Find where the given text appears and provide that cell's center as [X, Y] coordinate. 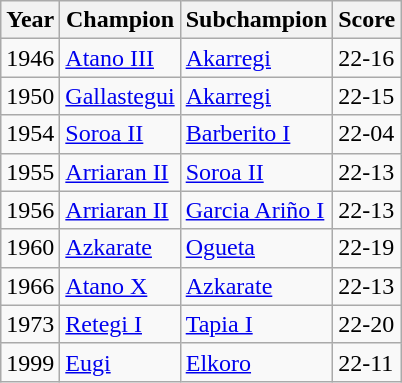
Eugi [120, 362]
22-16 [367, 58]
Subchampion [256, 20]
22-20 [367, 324]
Tapia I [256, 324]
Year [30, 20]
Gallastegui [120, 96]
22-15 [367, 96]
Retegi I [120, 324]
Ogueta [256, 248]
1966 [30, 286]
Atano III [120, 58]
22-19 [367, 248]
Elkoro [256, 362]
22-11 [367, 362]
Score [367, 20]
Atano X [120, 286]
Barberito I [256, 134]
22-04 [367, 134]
1999 [30, 362]
1973 [30, 324]
1956 [30, 210]
Garcia Ariño I [256, 210]
1960 [30, 248]
1950 [30, 96]
Champion [120, 20]
1954 [30, 134]
1955 [30, 172]
1946 [30, 58]
